Locate the cell with the specified text and output its [X, Y] center coordinate. 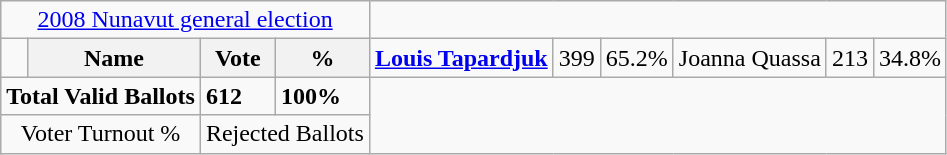
Name [114, 58]
612 [238, 96]
65.2% [636, 58]
399 [576, 58]
100% [322, 96]
213 [850, 58]
34.8% [910, 58]
Vote [238, 58]
% [322, 58]
Total Valid Ballots [101, 96]
2008 Nunavut general election [186, 20]
Louis Tapardjuk [461, 58]
Voter Turnout % [101, 134]
Joanna Quassa [750, 58]
Rejected Ballots [284, 134]
